Detect which cell encompasses the target text, then output its (x, y) center coordinate. 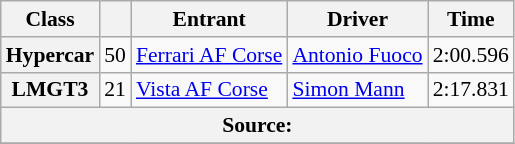
Simon Mann (357, 90)
Entrant (209, 19)
2:00.596 (471, 55)
21 (115, 90)
50 (115, 55)
Vista AF Corse (209, 90)
Hypercar (50, 55)
Ferrari AF Corse (209, 55)
Antonio Fuoco (357, 55)
Time (471, 19)
LMGT3 (50, 90)
Source: (258, 126)
Class (50, 19)
Driver (357, 19)
2:17.831 (471, 90)
